Extract the (x, y) coordinate from the center of the cell holding the provided text.  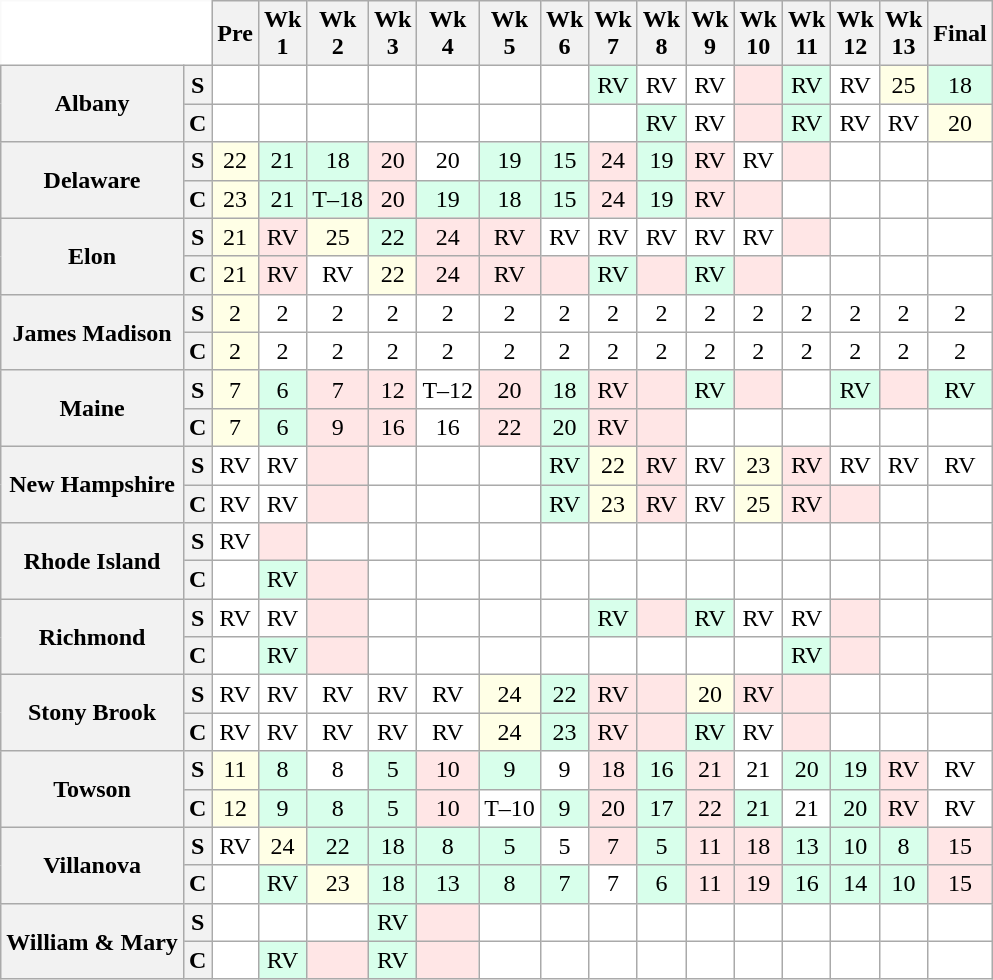
James Madison (92, 332)
Wk3 (393, 34)
Towson (92, 789)
Wk2 (338, 34)
Wk13 (903, 34)
Maine (92, 408)
Rhode Island (92, 561)
Wk7 (613, 34)
Final (960, 34)
T–10 (510, 808)
Villanova (92, 865)
T–12 (448, 389)
Stony Brook (92, 713)
Wk5 (510, 34)
17 (661, 808)
Pre (236, 34)
Wk10 (758, 34)
Wk6 (564, 34)
Wk11 (807, 34)
Richmond (92, 637)
Wk9 (710, 34)
Wk12 (855, 34)
14 (855, 884)
William & Mary (92, 941)
Wk1 (282, 34)
Elon (92, 256)
Wk8 (661, 34)
T–18 (338, 199)
Delaware (92, 180)
Wk4 (448, 34)
Albany (92, 104)
New Hampshire (92, 484)
